Pinpoint the cell where the given text exists, returning its (X, Y) midpoint coordinate. 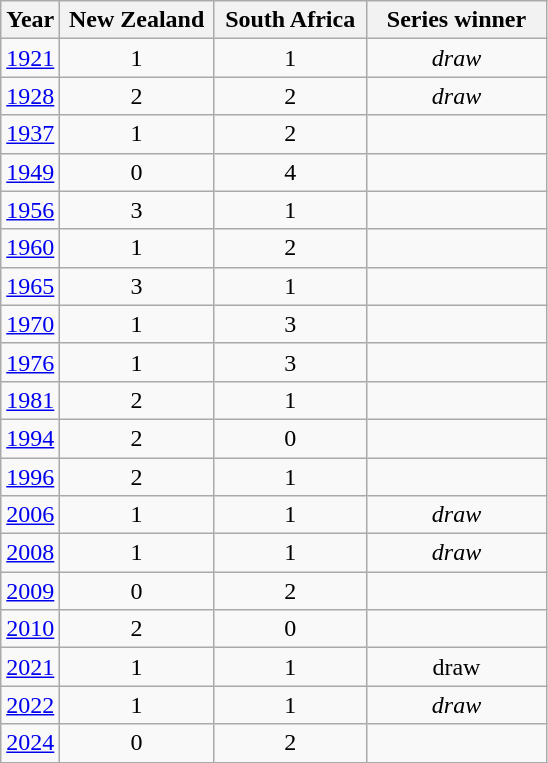
1960 (30, 248)
2021 (30, 667)
1996 (30, 477)
1981 (30, 400)
1921 (30, 58)
Series winner (456, 20)
1937 (30, 134)
Year (30, 20)
2024 (30, 743)
2006 (30, 515)
New Zealand (137, 20)
4 (290, 172)
1956 (30, 210)
1949 (30, 172)
1976 (30, 362)
2022 (30, 705)
2009 (30, 591)
2008 (30, 553)
1970 (30, 324)
1928 (30, 96)
2010 (30, 629)
1965 (30, 286)
South Africa (290, 20)
1994 (30, 438)
